Find where the given text appears and provide that cell's center as (x, y) coordinate. 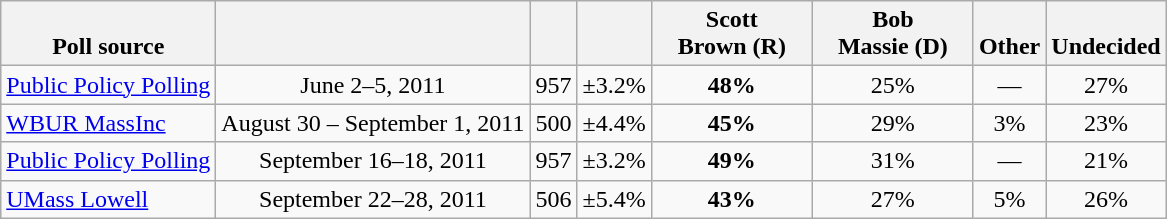
August 30 – September 1, 2011 (373, 123)
29% (892, 123)
500 (554, 123)
21% (1106, 161)
UMass Lowell (108, 199)
WBUR MassInc (108, 123)
±5.4% (614, 199)
Poll source (108, 34)
5% (1009, 199)
31% (892, 161)
September 22–28, 2011 (373, 199)
506 (554, 199)
Other (1009, 34)
June 2–5, 2011 (373, 85)
±4.4% (614, 123)
September 16–18, 2011 (373, 161)
ScottBrown (R) (732, 34)
25% (892, 85)
BobMassie (D) (892, 34)
23% (1106, 123)
26% (1106, 199)
45% (732, 123)
48% (732, 85)
3% (1009, 123)
49% (732, 161)
43% (732, 199)
Undecided (1106, 34)
